For the text-containing cell, return its midpoint in (X, Y) coordinate format. 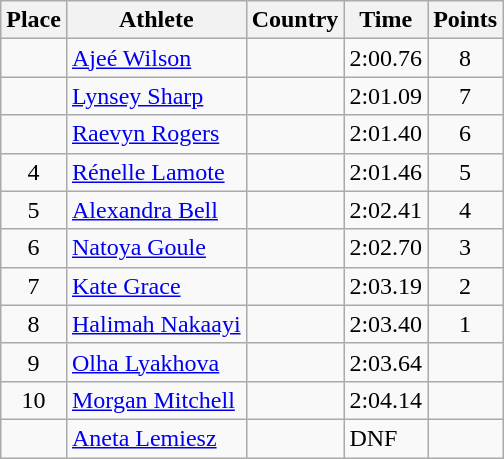
2 (466, 286)
2:03.40 (386, 324)
Lynsey Sharp (156, 96)
Points (466, 20)
DNF (386, 438)
Morgan Mitchell (156, 400)
Rénelle Lamote (156, 172)
Country (295, 20)
2:00.76 (386, 58)
Kate Grace (156, 286)
9 (34, 362)
Alexandra Bell (156, 210)
2:01.40 (386, 134)
2:01.09 (386, 96)
Natoya Goule (156, 248)
Ajeé Wilson (156, 58)
2:03.64 (386, 362)
2:04.14 (386, 400)
Halimah Nakaayi (156, 324)
Olha Lyakhova (156, 362)
2:03.19 (386, 286)
2:02.41 (386, 210)
Aneta Lemiesz (156, 438)
2:01.46 (386, 172)
2:02.70 (386, 248)
Raevyn Rogers (156, 134)
1 (466, 324)
3 (466, 248)
10 (34, 400)
Place (34, 20)
Athlete (156, 20)
Time (386, 20)
